Scan for the cell matching the given text and deliver its [X, Y] coordinate at center. 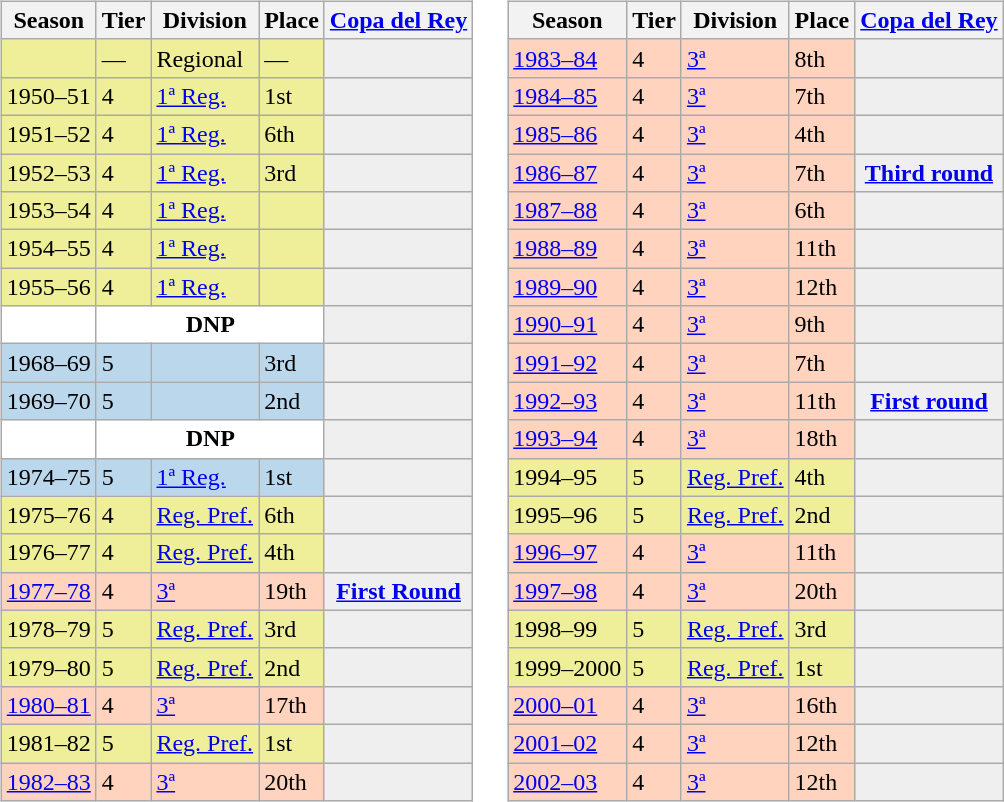
First round [929, 401]
1950–51 [48, 96]
17th [292, 705]
1989–90 [568, 287]
1981–82 [48, 743]
1997–98 [568, 591]
1988–89 [568, 249]
19th [292, 591]
1993–94 [568, 439]
1992–93 [568, 401]
1994–95 [568, 477]
1975–76 [48, 515]
2001–02 [568, 743]
1990–91 [568, 325]
16th [822, 705]
First Round [398, 591]
1987–88 [568, 211]
1977–78 [48, 591]
1952–53 [48, 173]
1979–80 [48, 667]
1985–86 [568, 134]
8th [822, 58]
1996–97 [568, 553]
9th [822, 325]
1953–54 [48, 211]
1951–52 [48, 134]
1954–55 [48, 249]
1991–92 [568, 363]
1955–56 [48, 287]
1984–85 [568, 96]
2000–01 [568, 705]
1986–87 [568, 173]
1968–69 [48, 363]
1983–84 [568, 58]
1969–70 [48, 401]
1998–99 [568, 629]
1982–83 [48, 781]
1999–2000 [568, 667]
Third round [929, 173]
1995–96 [568, 515]
1980–81 [48, 705]
1974–75 [48, 477]
2002–03 [568, 781]
18th [822, 439]
Regional [205, 58]
1976–77 [48, 553]
1978–79 [48, 629]
